Detect which cell encompasses the target text, then output its [x, y] center coordinate. 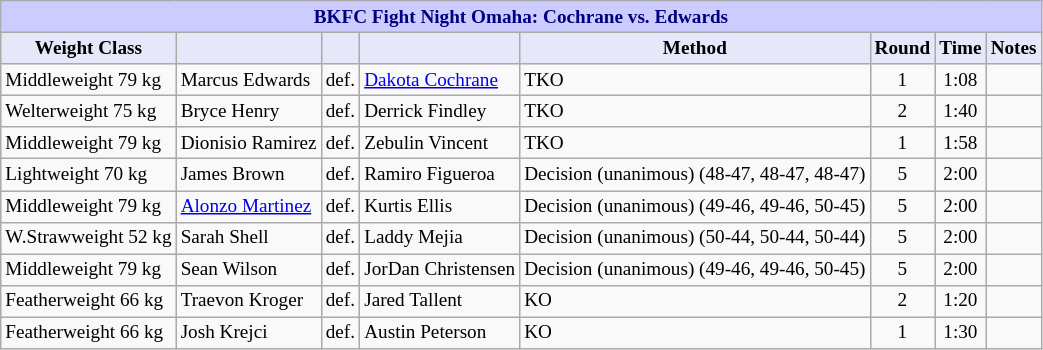
Josh Krejci [248, 333]
W.Strawweight 52 kg [88, 238]
Austin Peterson [440, 333]
1:30 [960, 333]
Zebulin Vincent [440, 143]
Method [695, 48]
Weight Class [88, 48]
JorDan Christensen [440, 270]
Decision (unanimous) (50-44, 50-44, 50-44) [695, 238]
Derrick Findley [440, 111]
Time [960, 48]
1:40 [960, 111]
Marcus Edwards [248, 80]
Kurtis Ellis [440, 206]
BKFC Fight Night Omaha: Cochrane vs. Edwards [521, 17]
Bryce Henry [248, 111]
James Brown [248, 175]
1:58 [960, 143]
Decision (unanimous) (48-47, 48-47, 48-47) [695, 175]
Dionisio Ramirez [248, 143]
1:08 [960, 80]
Alonzo Martinez [248, 206]
Notes [1014, 48]
Round [902, 48]
Sean Wilson [248, 270]
Ramiro Figueroa [440, 175]
Jared Tallent [440, 301]
Traevon Kroger [248, 301]
Laddy Mejia [440, 238]
Welterweight 75 kg [88, 111]
1:20 [960, 301]
Sarah Shell [248, 238]
Dakota Cochrane [440, 80]
Lightweight 70 kg [88, 175]
